Return the [x, y] coordinate for the center point of the cell that contains the specified text.  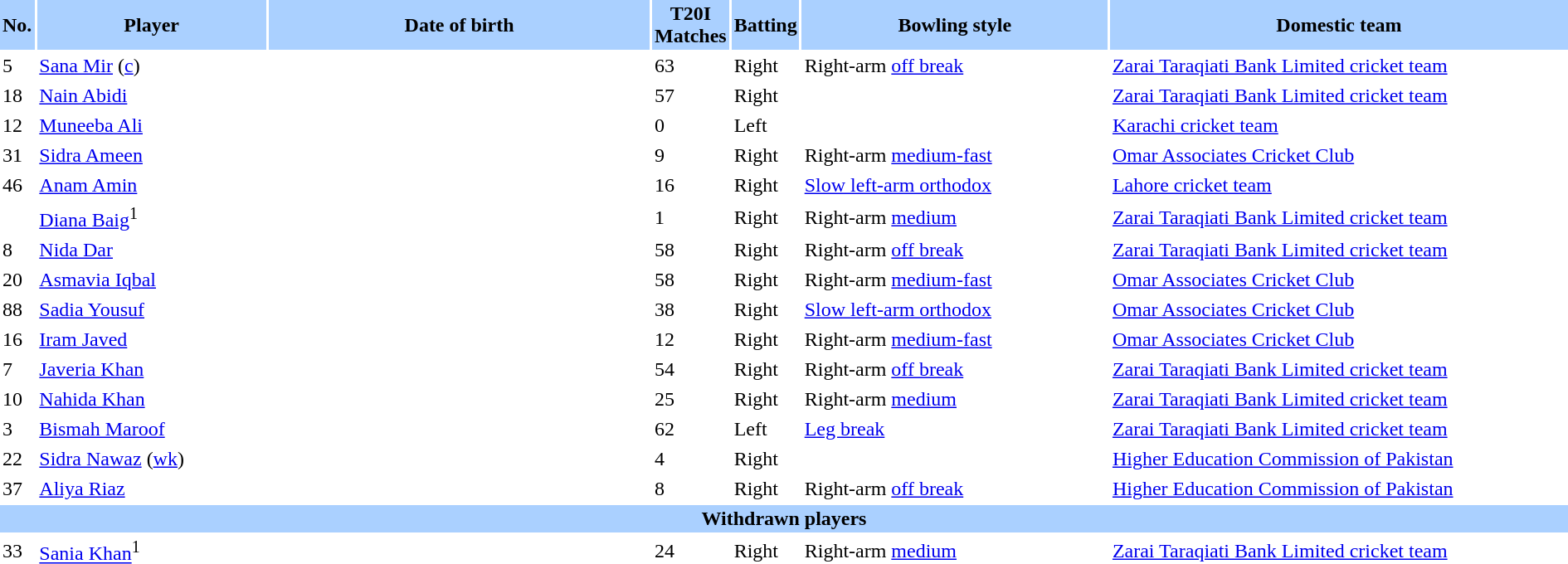
7 [17, 370]
Sidra Nawaz (wk) [151, 459]
20 [17, 280]
Withdrawn players [784, 519]
9 [690, 156]
Aliya Riaz [151, 489]
3 [17, 430]
Muneeba Ali [151, 126]
88 [17, 310]
Diana Baig1 [151, 217]
38 [690, 310]
Sidra Ameen [151, 156]
54 [690, 370]
Anam Amin [151, 186]
Asmavia Iqbal [151, 280]
Nahida Khan [151, 400]
Date of birth [460, 25]
Player [151, 25]
63 [690, 66]
46 [17, 186]
Bismah Maroof [151, 430]
No. [17, 25]
Nida Dar [151, 250]
T20I Matches [690, 25]
18 [17, 96]
25 [690, 400]
31 [17, 156]
Lahore cricket team [1339, 186]
0 [690, 126]
Leg break [955, 430]
Sadia Yousuf [151, 310]
57 [690, 96]
Domestic team [1339, 25]
22 [17, 459]
10 [17, 400]
5 [17, 66]
Javeria Khan [151, 370]
Batting [766, 25]
Nain Abidi [151, 96]
4 [690, 459]
62 [690, 430]
1 [690, 217]
Iram Javed [151, 340]
37 [17, 489]
Bowling style [955, 25]
Sana Mir (c) [151, 66]
Karachi cricket team [1339, 126]
